Find where the given text appears and provide that cell's center as (x, y) coordinate. 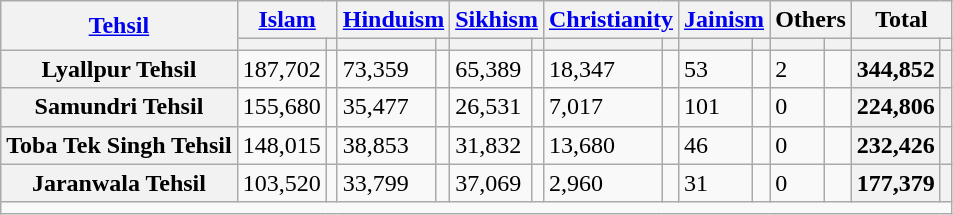
Lyallpur Tehsil (119, 69)
232,426 (896, 145)
2,960 (602, 183)
101 (716, 107)
Islam (287, 20)
33,799 (386, 183)
344,852 (896, 69)
Others (811, 20)
65,389 (491, 69)
Jainism (724, 20)
Christianity (610, 20)
Jaranwala Tehsil (119, 183)
37,069 (491, 183)
31,832 (491, 145)
53 (716, 69)
18,347 (602, 69)
46 (716, 145)
Tehsil (119, 26)
73,359 (386, 69)
Samundri Tehsil (119, 107)
2 (798, 69)
35,477 (386, 107)
Sikhism (497, 20)
13,680 (602, 145)
177,379 (896, 183)
7,017 (602, 107)
31 (716, 183)
38,853 (386, 145)
155,680 (282, 107)
Toba Tek Singh Tehsil (119, 145)
148,015 (282, 145)
26,531 (491, 107)
Total (901, 20)
224,806 (896, 107)
187,702 (282, 69)
103,520 (282, 183)
Hinduism (393, 20)
